Provide the [x, y] coordinate of the cell's center where the given text is located.  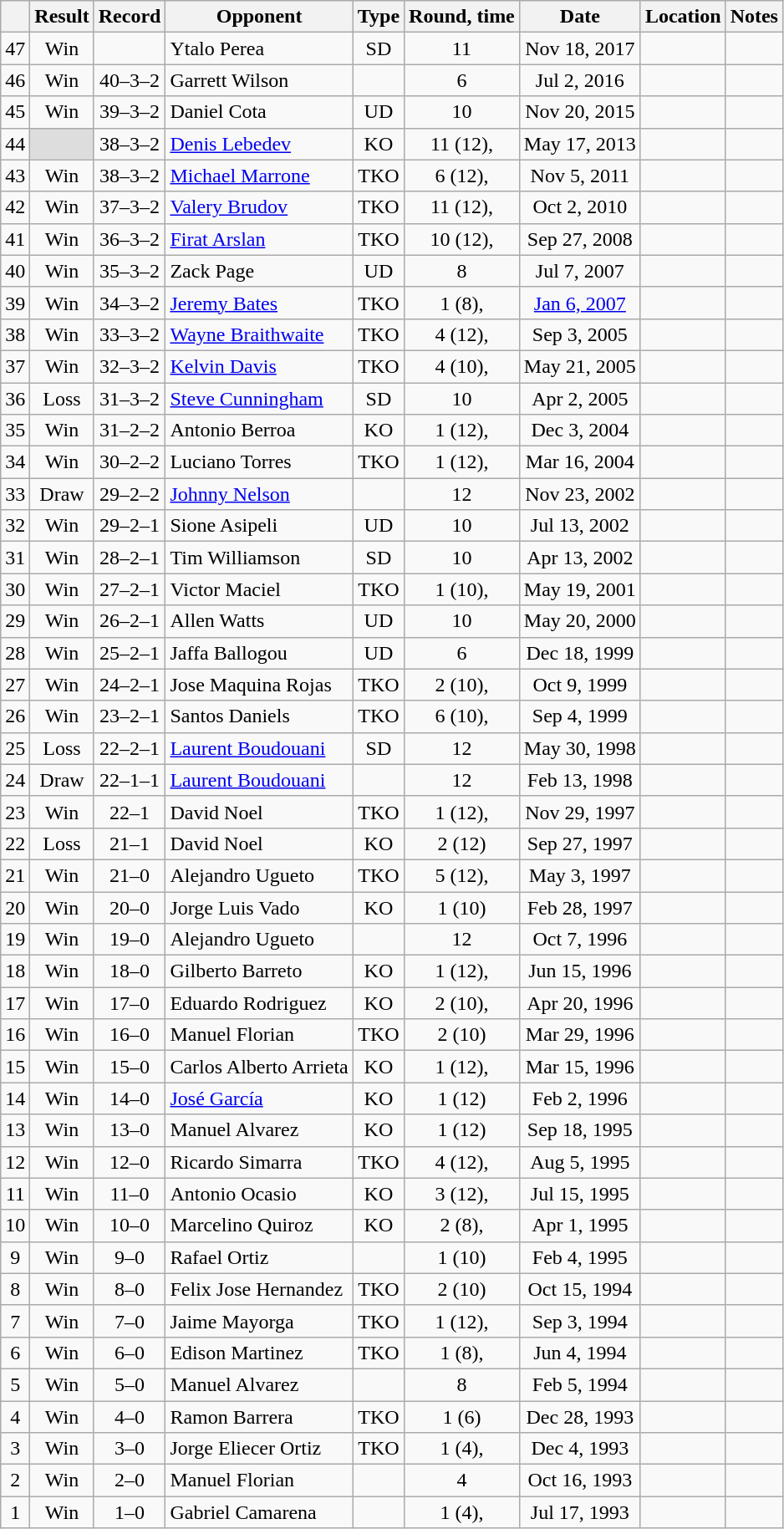
Steve Cunningham [259, 399]
Luciano Torres [259, 462]
28 [15, 653]
16 [15, 1035]
Oct 7, 1996 [580, 940]
Michael Marrone [259, 176]
40 [15, 271]
34 [15, 462]
Zack Page [259, 271]
Wayne Braithwaite [259, 334]
16–0 [130, 1035]
21 [15, 875]
25–2–1 [130, 653]
39 [15, 303]
Nov 18, 2017 [580, 48]
May 17, 2013 [580, 144]
27 [15, 685]
19–0 [130, 940]
2–0 [130, 1481]
Mar 16, 2004 [580, 462]
24 [15, 780]
22–1 [130, 812]
Nov 5, 2011 [580, 176]
Jose Maquina Rojas [259, 685]
21–0 [130, 875]
18 [15, 971]
May 30, 1998 [580, 748]
23–2–1 [130, 716]
Gilberto Barreto [259, 971]
2 (8), [462, 1226]
Sep 4, 1999 [580, 716]
Dec 18, 1999 [580, 653]
Sione Asipeli [259, 526]
1 [15, 1512]
Denis Lebedev [259, 144]
23 [15, 812]
34–3–2 [130, 303]
6 (12), [462, 176]
Jorge Luis Vado [259, 907]
7–0 [130, 1321]
10–0 [130, 1226]
4 (10), [462, 366]
10 (12), [462, 239]
7 [15, 1321]
Johnny Nelson [259, 494]
31 [15, 558]
37–3–2 [130, 207]
Ricardo Simarra [259, 1162]
Oct 15, 1994 [580, 1289]
Ramon Barrera [259, 1417]
36 [15, 399]
33 [15, 494]
20 [15, 907]
Feb 13, 1998 [580, 780]
Jul 13, 2002 [580, 526]
José García [259, 1098]
Feb 5, 1994 [580, 1384]
Type [378, 17]
Nov 29, 1997 [580, 812]
26 [15, 716]
May 3, 1997 [580, 875]
41 [15, 239]
31–3–2 [130, 399]
Date [580, 17]
3–0 [130, 1449]
Marcelino Quiroz [259, 1226]
Firat Arslan [259, 239]
Daniel Cota [259, 112]
Jul 2, 2016 [580, 80]
Jul 15, 1995 [580, 1194]
Jan 6, 2007 [580, 303]
29–2–1 [130, 526]
29 [15, 621]
18–0 [130, 971]
47 [15, 48]
Sep 27, 2008 [580, 239]
21–1 [130, 843]
44 [15, 144]
Dec 28, 1993 [580, 1417]
43 [15, 176]
29–2–2 [130, 494]
Apr 13, 2002 [580, 558]
Antonio Berroa [259, 431]
40–3–2 [130, 80]
Mar 29, 1996 [580, 1035]
17–0 [130, 1003]
Nov 20, 2015 [580, 112]
14 [15, 1098]
Apr 20, 1996 [580, 1003]
30–2–2 [130, 462]
5–0 [130, 1384]
24–2–1 [130, 685]
22–1–1 [130, 780]
19 [15, 940]
Sep 18, 1995 [580, 1130]
Jorge Eliecer Ortiz [259, 1449]
Victor Maciel [259, 589]
Jun 15, 1996 [580, 971]
5 (12), [462, 875]
14–0 [130, 1098]
17 [15, 1003]
Jeremy Bates [259, 303]
6 (10), [462, 716]
28–2–1 [130, 558]
35 [15, 431]
Record [130, 17]
Dec 4, 1993 [580, 1449]
11–0 [130, 1194]
Mar 15, 1996 [580, 1067]
Oct 16, 1993 [580, 1481]
6–0 [130, 1353]
Feb 2, 1996 [580, 1098]
22–2–1 [130, 748]
8–0 [130, 1289]
Jul 7, 2007 [580, 271]
Oct 2, 2010 [580, 207]
Felix Jose Hernandez [259, 1289]
Dec 3, 2004 [580, 431]
32 [15, 526]
13 [15, 1130]
Antonio Ocasio [259, 1194]
36–3–2 [130, 239]
Nov 23, 2002 [580, 494]
Valery Brudov [259, 207]
May 19, 2001 [580, 589]
Jaime Mayorga [259, 1321]
Aug 5, 1995 [580, 1162]
2 [15, 1481]
31–2–2 [130, 431]
9–0 [130, 1257]
38 [15, 334]
Santos Daniels [259, 716]
Jul 17, 1993 [580, 1512]
Sep 3, 1994 [580, 1321]
20–0 [130, 907]
Gabriel Camarena [259, 1512]
Carlos Alberto Arrieta [259, 1067]
Rafael Ortiz [259, 1257]
Opponent [259, 17]
Oct 9, 1999 [580, 685]
3 (12), [462, 1194]
5 [15, 1384]
Sep 27, 1997 [580, 843]
27–2–1 [130, 589]
25 [15, 748]
1 (10), [462, 589]
12–0 [130, 1162]
Apr 1, 1995 [580, 1226]
13–0 [130, 1130]
35–3–2 [130, 271]
26–2–1 [130, 621]
Tim Williamson [259, 558]
Round, time [462, 17]
39–3–2 [130, 112]
45 [15, 112]
Garrett Wilson [259, 80]
Ytalo Perea [259, 48]
4–0 [130, 1417]
2 (12) [462, 843]
Location [683, 17]
Jaffa Ballogou [259, 653]
Eduardo Rodriguez [259, 1003]
1–0 [130, 1512]
30 [15, 589]
22 [15, 843]
Kelvin Davis [259, 366]
Jun 4, 1994 [580, 1353]
1 (6) [462, 1417]
9 [15, 1257]
Sep 3, 2005 [580, 334]
Allen Watts [259, 621]
May 21, 2005 [580, 366]
33–3–2 [130, 334]
Result [62, 17]
15–0 [130, 1067]
May 20, 2000 [580, 621]
Notes [754, 17]
Edison Martinez [259, 1353]
15 [15, 1067]
Feb 4, 1995 [580, 1257]
37 [15, 366]
42 [15, 207]
Feb 28, 1997 [580, 907]
3 [15, 1449]
32–3–2 [130, 366]
Apr 2, 2005 [580, 399]
46 [15, 80]
